Determine the (X, Y) coordinate at the center of the cell enclosing the given text.  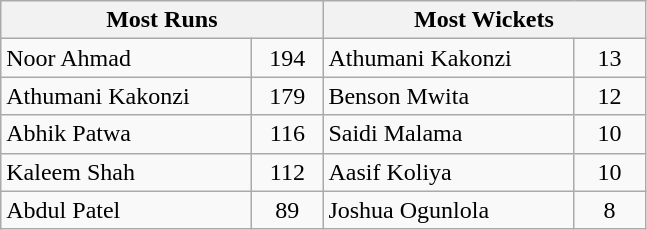
194 (288, 58)
Noor Ahmad (126, 58)
Benson Mwita (448, 96)
Abdul Patel (126, 210)
Saidi Malama (448, 134)
Most Runs (162, 20)
13 (610, 58)
179 (288, 96)
112 (288, 172)
Abhik Patwa (126, 134)
12 (610, 96)
89 (288, 210)
Aasif Koliya (448, 172)
116 (288, 134)
8 (610, 210)
Kaleem Shah (126, 172)
Joshua Ogunlola (448, 210)
Most Wickets (484, 20)
